Return [X, Y] of the center of cell containing provided text 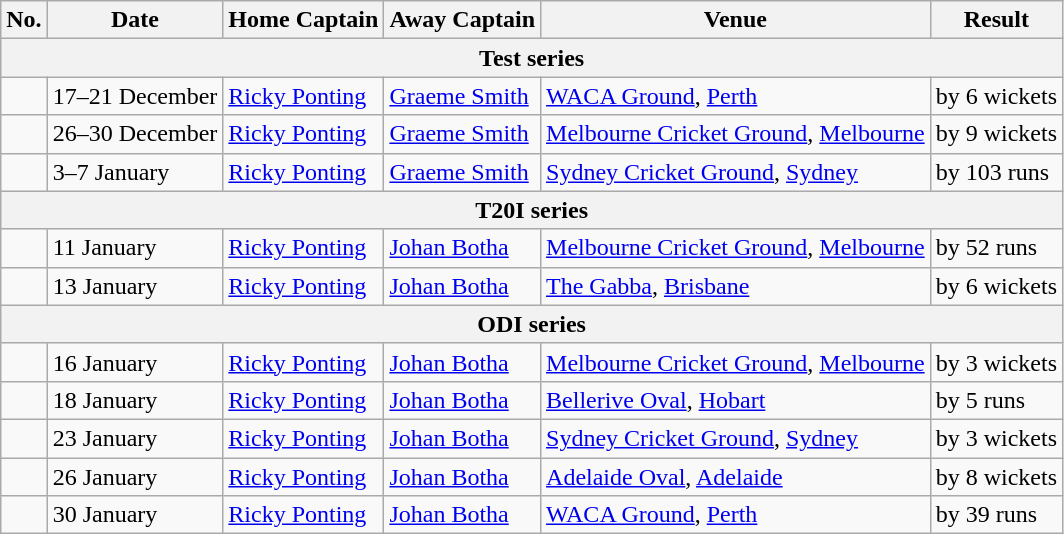
17–21 December [135, 96]
30 January [135, 515]
by 52 runs [996, 248]
Away Captain [462, 20]
18 January [135, 400]
23 January [135, 438]
26 January [135, 477]
Venue [736, 20]
T20I series [532, 210]
Test series [532, 58]
26–30 December [135, 134]
Adelaide Oval, Adelaide [736, 477]
16 January [135, 362]
by 103 runs [996, 172]
Bellerive Oval, Hobart [736, 400]
ODI series [532, 324]
13 January [135, 286]
by 8 wickets [996, 477]
Result [996, 20]
The Gabba, Brisbane [736, 286]
No. [24, 20]
Home Captain [304, 20]
by 5 runs [996, 400]
11 January [135, 248]
by 9 wickets [996, 134]
3–7 January [135, 172]
Date [135, 20]
by 39 runs [996, 515]
